Scan for the cell matching the given text and deliver its (X, Y) coordinate at center. 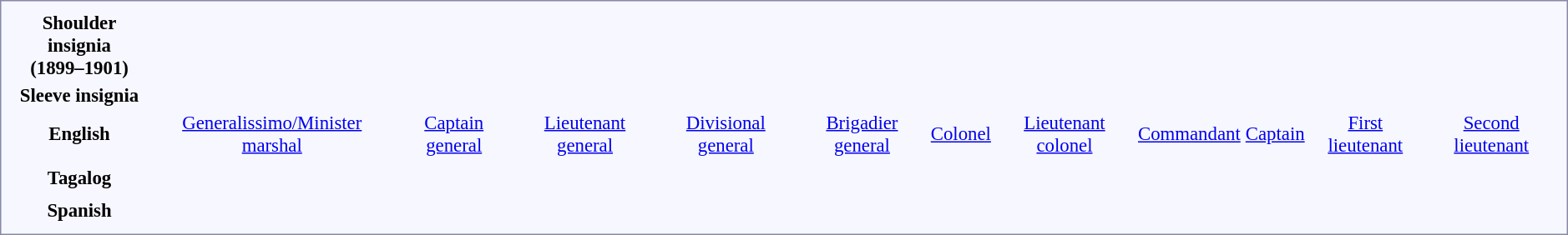
First lieutenant (1365, 133)
Lieutenant general (584, 133)
Captain general (454, 133)
Spanish (79, 210)
Shoulder insignia(1899–1901) (79, 45)
Lieutenant colonel (1064, 133)
Divisional general (726, 133)
Brigadier general (862, 133)
Second lieutenant (1491, 133)
English (79, 133)
Sleeve insignia (79, 95)
Commandant (1189, 133)
Colonel (960, 133)
Captain (1275, 133)
Generalissimo/Minister marshal (272, 133)
Tagalog (79, 177)
